Find where the given text appears and provide that cell's center as (x, y) coordinate. 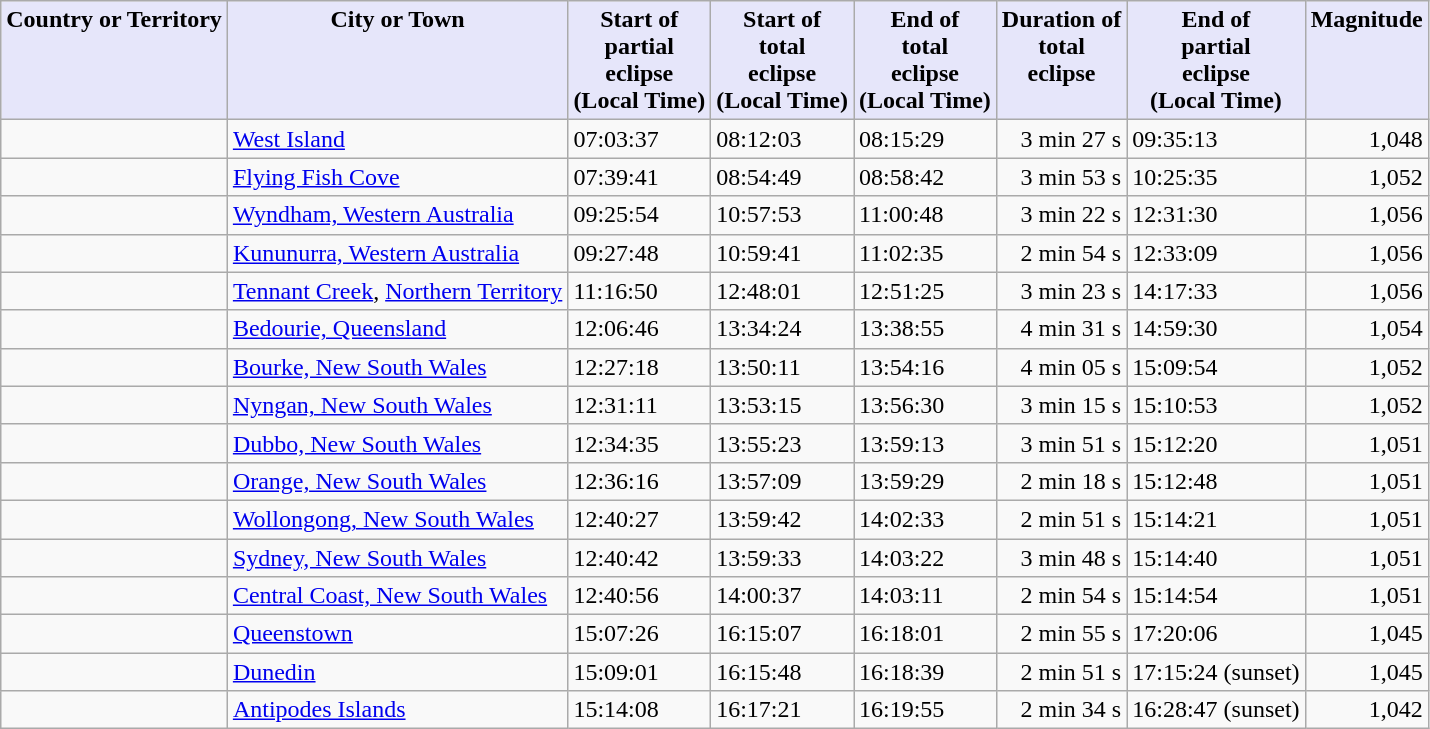
3 min 27 s (1061, 139)
Queenstown (397, 634)
3 min 15 s (1061, 405)
Bedourie, Queensland (397, 329)
17:20:06 (1216, 634)
08:12:03 (782, 139)
13:38:55 (926, 329)
09:27:48 (640, 253)
12:40:42 (640, 557)
09:35:13 (1216, 139)
14:17:33 (1216, 291)
3 min 53 s (1061, 177)
Sydney, New South Wales (397, 557)
3 min 51 s (1061, 443)
2 min 18 s (1061, 481)
11:16:50 (640, 291)
13:59:13 (926, 443)
Bourke, New South Wales (397, 367)
Magnitude (1366, 60)
07:03:37 (640, 139)
16:28:47 (sunset) (1216, 710)
Country or Territory (114, 60)
4 min 31 s (1061, 329)
15:12:48 (1216, 481)
15:12:20 (1216, 443)
13:34:24 (782, 329)
12:34:35 (640, 443)
1,054 (1366, 329)
Kununurra, Western Australia (397, 253)
15:09:54 (1216, 367)
16:18:01 (926, 634)
3 min 48 s (1061, 557)
10:59:41 (782, 253)
2 min 34 s (1061, 710)
14:59:30 (1216, 329)
3 min 22 s (1061, 215)
1,042 (1366, 710)
17:15:24 (sunset) (1216, 672)
09:25:54 (640, 215)
15:14:54 (1216, 596)
13:59:33 (782, 557)
12:31:11 (640, 405)
Orange, New South Wales (397, 481)
West Island (397, 139)
Central Coast, New South Wales (397, 596)
Duration oftotaleclipse (1061, 60)
13:56:30 (926, 405)
Tennant Creek, Northern Territory (397, 291)
Dubbo, New South Wales (397, 443)
Start ofpartialeclipse(Local Time) (640, 60)
12:40:56 (640, 596)
Dunedin (397, 672)
Flying Fish Cove (397, 177)
12:06:46 (640, 329)
End ofpartialeclipse(Local Time) (1216, 60)
13:53:15 (782, 405)
13:54:16 (926, 367)
11:00:48 (926, 215)
14:03:22 (926, 557)
15:10:53 (1216, 405)
15:14:08 (640, 710)
15:09:01 (640, 672)
13:55:23 (782, 443)
2 min 55 s (1061, 634)
12:36:16 (640, 481)
16:18:39 (926, 672)
08:15:29 (926, 139)
12:33:09 (1216, 253)
10:57:53 (782, 215)
Start oftotaleclipse(Local Time) (782, 60)
13:59:42 (782, 519)
4 min 05 s (1061, 367)
11:02:35 (926, 253)
Wyndham, Western Australia (397, 215)
14:02:33 (926, 519)
12:40:27 (640, 519)
12:27:18 (640, 367)
14:00:37 (782, 596)
City or Town (397, 60)
08:54:49 (782, 177)
Nyngan, New South Wales (397, 405)
16:15:48 (782, 672)
10:25:35 (1216, 177)
Antipodes Islands (397, 710)
13:59:29 (926, 481)
16:19:55 (926, 710)
End oftotaleclipse(Local Time) (926, 60)
1,048 (1366, 139)
16:17:21 (782, 710)
12:48:01 (782, 291)
16:15:07 (782, 634)
Wollongong, New South Wales (397, 519)
08:58:42 (926, 177)
3 min 23 s (1061, 291)
14:03:11 (926, 596)
15:07:26 (640, 634)
13:50:11 (782, 367)
12:31:30 (1216, 215)
15:14:40 (1216, 557)
07:39:41 (640, 177)
12:51:25 (926, 291)
15:14:21 (1216, 519)
13:57:09 (782, 481)
